From the cell containing the given text, extract its center point as [X, Y] coordinate. 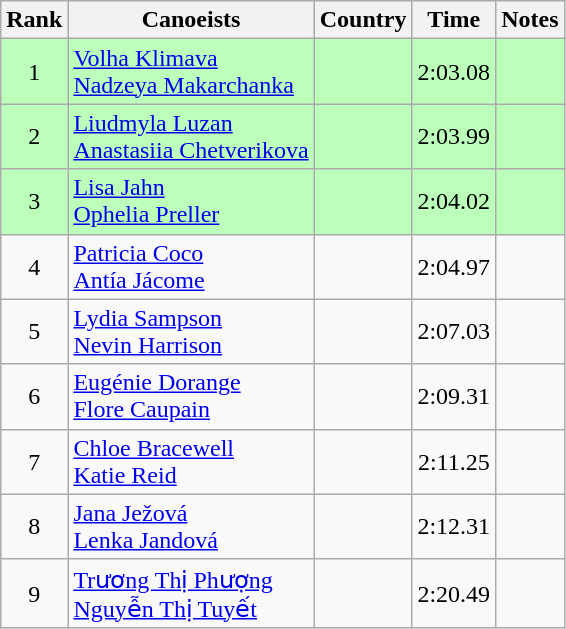
Trương Thị PhượngNguyễn Thị Tuyết [191, 593]
Country [363, 20]
3 [34, 202]
2:03.99 [454, 136]
6 [34, 396]
2:07.03 [454, 332]
2:12.31 [454, 526]
Liudmyla LuzanAnastasiia Chetverikova [191, 136]
2:04.02 [454, 202]
1 [34, 72]
4 [34, 266]
Jana JežováLenka Jandová [191, 526]
Rank [34, 20]
2:03.08 [454, 72]
Time [454, 20]
Canoeists [191, 20]
2:20.49 [454, 593]
Eugénie DorangeFlore Caupain [191, 396]
5 [34, 332]
9 [34, 593]
Notes [530, 20]
2:04.97 [454, 266]
8 [34, 526]
Patricia CocoAntía Jácome [191, 266]
2:11.25 [454, 462]
2 [34, 136]
2:09.31 [454, 396]
Chloe BracewellKatie Reid [191, 462]
Lisa JahnOphelia Preller [191, 202]
7 [34, 462]
Volha KlimavaNadzeya Makarchanka [191, 72]
Lydia SampsonNevin Harrison [191, 332]
